Pinpoint the cell where the given text exists, returning its [x, y] midpoint coordinate. 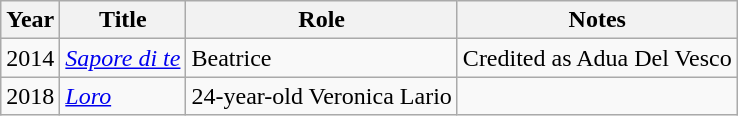
2014 [30, 58]
Loro [123, 96]
2018 [30, 96]
Notes [597, 20]
Sapore di te [123, 58]
Credited as Adua Del Vesco [597, 58]
24-year-old Veronica Lario [322, 96]
Beatrice [322, 58]
Role [322, 20]
Title [123, 20]
Year [30, 20]
